Capture the cell that displays the provided text and extract its [x, y] central coordinate. 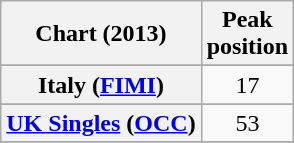
53 [247, 123]
Chart (2013) [101, 34]
17 [247, 85]
Peakposition [247, 34]
Italy (FIMI) [101, 85]
UK Singles (OCC) [101, 123]
